Return the [X, Y] coordinate for the center point of the cell that contains the specified text.  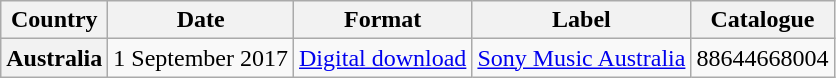
Format [383, 20]
Catalogue [762, 20]
Australia [54, 58]
Label [582, 20]
Digital download [383, 58]
88644668004 [762, 58]
Sony Music Australia [582, 58]
1 September 2017 [201, 58]
Country [54, 20]
Date [201, 20]
